Find where the given text appears and provide that cell's center as (x, y) coordinate. 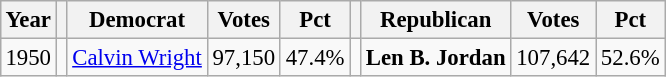
107,642 (554, 57)
Democrat (137, 20)
Republican (435, 20)
Calvin Wright (137, 57)
52.6% (630, 57)
Len B. Jordan (435, 57)
1950 (28, 57)
Year (28, 20)
47.4% (314, 57)
97,150 (244, 57)
